Locate the cell with the specified text and output its (X, Y) center coordinate. 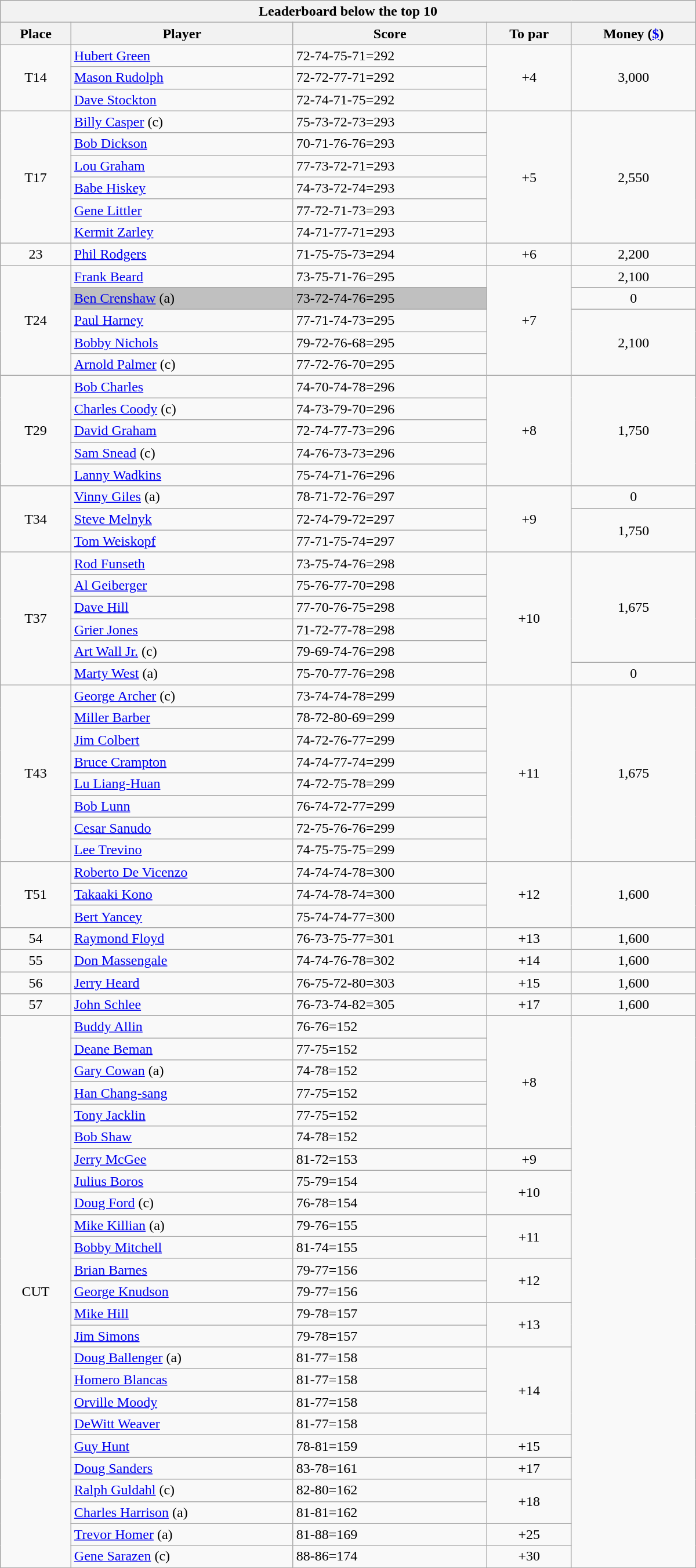
Vinny Giles (a) (182, 497)
Frank Beard (182, 277)
77-72-71-73=293 (390, 210)
75-79=154 (390, 1181)
Lou Graham (182, 166)
Doug Ballenger (a) (182, 1358)
Bruce Crampton (182, 762)
DeWitt Weaver (182, 1424)
75-74-74-77=300 (390, 916)
70-71-76-76=293 (390, 144)
74-75-75-75=299 (390, 850)
Money ($) (633, 34)
T51 (36, 894)
CUT (36, 1292)
74-76-73-73=296 (390, 453)
Lanny Wadkins (182, 475)
Charles Coody (c) (182, 409)
77-71-75-74=297 (390, 541)
Phil Rodgers (182, 254)
Bobby Nichols (182, 343)
75-76-77-70=298 (390, 585)
76-76=152 (390, 1027)
83-78=161 (390, 1468)
78-72-80-69=299 (390, 718)
55 (36, 960)
T37 (36, 618)
74-73-72-74=293 (390, 188)
Cesar Sanudo (182, 828)
77-73-72-71=293 (390, 166)
T24 (36, 321)
Don Massengale (182, 960)
George Knudson (182, 1291)
56 (36, 983)
Ralph Guldahl (c) (182, 1490)
Billy Casper (c) (182, 122)
75-74-71-76=296 (390, 475)
Charles Harrison (a) (182, 1512)
73-75-74-76=298 (390, 563)
74-74-78-74=300 (390, 894)
T17 (36, 177)
Brian Barnes (182, 1269)
Raymond Floyd (182, 938)
Sam Snead (c) (182, 453)
Mike Killian (a) (182, 1225)
74-72-76-77=299 (390, 740)
+18 (529, 1501)
74-70-74-78=296 (390, 387)
+30 (529, 1556)
Trevor Homer (a) (182, 1534)
Roberto De Vicenzo (182, 872)
76-73-74-82=305 (390, 1005)
74-74-74-78=300 (390, 872)
3,000 (633, 78)
Mike Hill (182, 1313)
82-80=162 (390, 1490)
Place (36, 34)
77-70-76-75=298 (390, 607)
John Schlee (182, 1005)
Doug Ford (c) (182, 1203)
Grier Jones (182, 629)
Paul Harney (182, 321)
Miller Barber (182, 718)
74-74-77-74=299 (390, 762)
54 (36, 938)
Bobby Mitchell (182, 1247)
T14 (36, 78)
Hubert Green (182, 56)
Gene Littler (182, 210)
Dave Stockton (182, 100)
Jerry Heard (182, 983)
23 (36, 254)
T43 (36, 773)
Julius Boros (182, 1181)
Dave Hill (182, 607)
2,550 (633, 177)
+25 (529, 1534)
Takaaki Kono (182, 894)
Bob Lunn (182, 806)
Gene Sarazen (c) (182, 1556)
Mason Rudolph (182, 78)
74-71-77-71=293 (390, 232)
72-74-71-75=292 (390, 100)
79-69-74-76=298 (390, 652)
76-75-72-80=303 (390, 983)
88-86=174 (390, 1556)
76-78=154 (390, 1203)
Gary Cowan (a) (182, 1071)
Jerry McGee (182, 1159)
+4 (529, 78)
Bob Charles (182, 387)
Arnold Palmer (c) (182, 365)
David Graham (182, 431)
75-70-77-76=298 (390, 674)
Kermit Zarley (182, 232)
81-88=169 (390, 1534)
73-75-71-76=295 (390, 277)
Steve Melnyk (182, 519)
Tony Jacklin (182, 1115)
72-74-79-72=297 (390, 519)
Orville Moody (182, 1402)
Jim Simons (182, 1335)
75-73-72-73=293 (390, 122)
73-74-74-78=299 (390, 696)
Score (390, 34)
71-75-75-73=294 (390, 254)
Doug Sanders (182, 1468)
72-74-77-73=296 (390, 431)
Marty West (a) (182, 674)
+5 (529, 177)
Lu Liang-Huan (182, 784)
Leaderboard below the top 10 (348, 12)
T29 (36, 431)
77-71-74-73=295 (390, 321)
Guy Hunt (182, 1446)
81-72=153 (390, 1159)
2,200 (633, 254)
To par (529, 34)
73-72-74-76=295 (390, 299)
Bob Shaw (182, 1137)
Tom Weiskopf (182, 541)
Ben Crenshaw (a) (182, 299)
79-76=155 (390, 1225)
Babe Hiskey (182, 188)
57 (36, 1005)
72-74-75-71=292 (390, 56)
George Archer (c) (182, 696)
72-72-77-71=292 (390, 78)
76-73-75-77=301 (390, 938)
+7 (529, 321)
Art Wall Jr. (c) (182, 652)
+6 (529, 254)
77-72-76-70=295 (390, 365)
Jim Colbert (182, 740)
79-72-76-68=295 (390, 343)
74-74-76-78=302 (390, 960)
81-74=155 (390, 1247)
Bert Yancey (182, 916)
72-75-76-76=299 (390, 828)
74-73-79-70=296 (390, 409)
76-74-72-77=299 (390, 806)
Rod Funseth (182, 563)
Lee Trevino (182, 850)
74-72-75-78=299 (390, 784)
71-72-77-78=298 (390, 629)
Player (182, 34)
Homero Blancas (182, 1380)
78-81=159 (390, 1446)
Bob Dickson (182, 144)
Al Geiberger (182, 585)
Han Chang-sang (182, 1093)
78-71-72-76=297 (390, 497)
T34 (36, 519)
Buddy Allin (182, 1027)
81-81=162 (390, 1512)
Deane Beman (182, 1049)
